Search for the cell housing the specified text and yield its [X, Y] center coordinate. 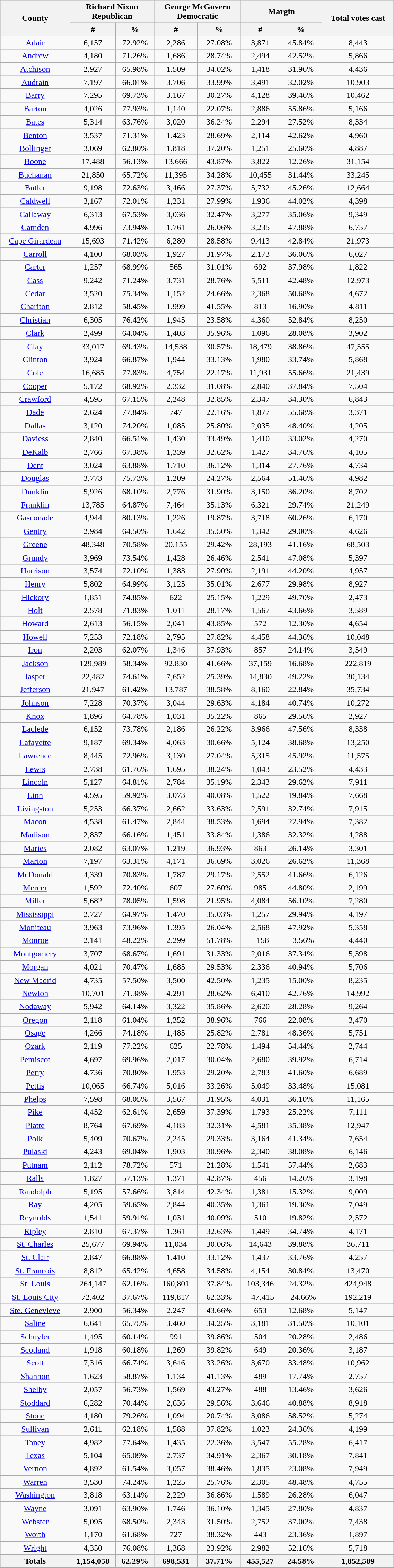
52.84% [301, 320]
9,264 [358, 1006]
St. Charles [35, 1244]
1,877 [260, 412]
4,350 [93, 1548]
5,314 [93, 122]
15.32% [301, 1191]
3,470 [358, 1020]
Pike [35, 1112]
3,718 [260, 518]
73.96% [135, 927]
5,124 [260, 742]
Johnson [35, 703]
26.06% [219, 228]
3,091 [93, 1508]
33.74% [301, 359]
75.34% [135, 293]
7,949 [358, 1469]
1,827 [93, 1178]
3,924 [93, 359]
27.80% [301, 1508]
4,672 [358, 293]
2,683 [358, 1165]
5,127 [93, 782]
1,598 [176, 901]
4,697 [93, 1059]
4,197 [358, 914]
Lincoln [35, 782]
32.74% [301, 809]
5,868 [358, 359]
1,980 [260, 359]
6,410 [260, 993]
2,810 [93, 1231]
4,887 [358, 148]
63.14% [135, 1495]
72.40% [135, 888]
2,294 [260, 122]
70.47% [135, 967]
3,073 [176, 795]
Taney [35, 1442]
74.85% [135, 597]
Margin [281, 12]
64.78% [135, 716]
41.60% [301, 1073]
55.68% [301, 412]
Caldwell [35, 201]
61.42% [135, 690]
7,049 [358, 1204]
Texas [35, 1456]
68.50% [135, 1522]
35.50% [219, 531]
1,395 [176, 927]
32.63% [219, 1231]
77.84% [135, 412]
13,250 [358, 742]
64.14% [135, 1006]
Bollinger [35, 148]
25.22% [301, 1112]
7,598 [93, 1099]
Dade [35, 412]
3,235 [260, 228]
4,892 [93, 1469]
1,449 [260, 1231]
1,945 [176, 320]
4,944 [93, 518]
Lafayette [35, 742]
2,636 [176, 1403]
1,495 [93, 1337]
44.02% [301, 201]
Saline [35, 1323]
66.16% [135, 835]
Bates [35, 122]
2,199 [358, 888]
65.98% [135, 69]
3,567 [176, 1099]
70.58% [135, 544]
38.68% [301, 742]
33.12% [219, 1258]
48,348 [93, 544]
33.84% [219, 835]
31,154 [358, 161]
Lewis [35, 769]
2,620 [260, 1006]
Pulaski [35, 1152]
60.14% [135, 1337]
1,094 [176, 1416]
5,315 [260, 756]
3,822 [260, 161]
57.13% [135, 1178]
11,395 [176, 174]
13,666 [176, 161]
−158 [260, 940]
42.76% [301, 993]
649 [260, 1350]
Newton [35, 993]
92,830 [176, 663]
Shannon [35, 1376]
42.87% [219, 1178]
3,574 [93, 571]
2,494 [260, 56]
3,731 [176, 280]
63.76% [135, 122]
Vernon [35, 1469]
34.91% [219, 1456]
2,781 [260, 1033]
77.93% [135, 109]
1,852,589 [358, 1561]
2,347 [260, 399]
1,588 [176, 1429]
3,670 [260, 1363]
13,785 [93, 505]
23.92% [219, 1548]
County [35, 18]
2,247 [176, 1310]
72.18% [135, 637]
34.25% [219, 1323]
28.58% [219, 241]
51.78% [219, 940]
58.34% [135, 663]
6,757 [358, 228]
28.69% [219, 135]
572 [260, 624]
67.69% [135, 1125]
−3.56% [301, 940]
74.24% [135, 1482]
31.90% [219, 492]
2,752 [260, 1522]
37.67% [135, 1297]
3,491 [260, 82]
15,693 [93, 241]
2,119 [93, 1046]
3,530 [93, 1482]
12.30% [301, 624]
2,035 [260, 426]
10,272 [358, 703]
31.08% [219, 386]
21,439 [358, 373]
1,225 [176, 1482]
72,402 [93, 1297]
48.48% [301, 1482]
13,787 [176, 690]
4,754 [176, 373]
27.82% [219, 637]
Moniteau [35, 927]
6,417 [358, 1442]
Iron [35, 650]
865 [260, 716]
2,613 [93, 624]
26.22% [219, 729]
5,732 [260, 188]
6,146 [358, 1152]
Ozark [35, 1046]
1,023 [260, 1429]
13.46% [301, 1389]
2,737 [176, 1456]
3,322 [176, 1006]
1,851 [93, 597]
30.84% [301, 1271]
32.02% [301, 82]
36.20% [301, 492]
5,926 [93, 492]
3,773 [93, 478]
1,686 [176, 56]
42.62% [301, 135]
4,538 [93, 822]
2,541 [260, 557]
2,982 [260, 1548]
6,313 [93, 214]
Camden [35, 228]
McDonald [35, 875]
33.63% [219, 809]
9,349 [358, 214]
5,751 [358, 1033]
25.60% [301, 148]
21,850 [93, 174]
60.26% [301, 518]
72.01% [135, 201]
1,251 [260, 148]
4,199 [358, 1429]
48.36% [301, 1033]
67.15% [135, 399]
29.00% [301, 531]
24.66% [219, 293]
22.17% [219, 373]
3,537 [93, 135]
Macon [35, 822]
4,031 [260, 1099]
70.44% [135, 1403]
5,682 [93, 901]
22.84% [301, 690]
14,992 [358, 993]
1,691 [176, 954]
74.20% [135, 426]
Cape Girardeau [35, 241]
1,451 [176, 835]
68.10% [135, 492]
Dent [35, 465]
Chariton [35, 307]
5,866 [358, 56]
43.87% [219, 161]
70.80% [135, 1073]
1,746 [176, 1508]
2,776 [176, 492]
37.20% [219, 148]
38.86% [301, 346]
9,009 [358, 1191]
Osage [35, 1033]
47.56% [301, 729]
−24.66% [301, 1297]
51.46% [301, 478]
3,164 [260, 1139]
14,538 [176, 346]
Putnam [35, 1165]
Oregon [35, 1020]
10,048 [358, 637]
63.90% [135, 1508]
3,814 [176, 1191]
2,118 [93, 1020]
75.73% [135, 478]
1,154,058 [93, 1561]
160,801 [176, 1284]
1,096 [260, 333]
1,818 [176, 148]
21,947 [93, 690]
29.17% [219, 875]
1,642 [176, 531]
2,847 [93, 1258]
37,159 [260, 663]
6,843 [358, 399]
2,486 [358, 1337]
2,367 [260, 1456]
59.92% [135, 795]
504 [260, 1337]
1,423 [176, 135]
59.91% [135, 1218]
Total votes cast [358, 18]
1,170 [93, 1535]
37.34% [301, 954]
Adair [35, 43]
1,418 [260, 69]
2,886 [260, 109]
9,198 [93, 188]
43.85% [219, 624]
2,677 [260, 584]
5,195 [93, 1191]
30,134 [358, 676]
1,383 [176, 571]
30.18% [301, 1456]
Jackson [35, 663]
Benton [35, 135]
22.08% [301, 1020]
8,918 [358, 1403]
813 [260, 307]
Miller [35, 901]
20,155 [176, 544]
2,766 [93, 452]
67.37% [135, 1231]
1,897 [358, 1535]
4,105 [358, 452]
1,944 [176, 359]
1,936 [260, 201]
63.31% [135, 861]
2,041 [176, 624]
34.74% [301, 1231]
21,973 [358, 241]
Maries [35, 848]
2,662 [176, 809]
29.53% [219, 967]
2,332 [176, 386]
57.50% [135, 980]
Shelby [35, 1389]
7,464 [176, 505]
6,714 [358, 1059]
33,245 [358, 174]
4,360 [260, 320]
6,641 [93, 1323]
Ray [35, 1204]
16.90% [301, 307]
5,802 [93, 584]
35.01% [219, 584]
3,020 [176, 122]
24.14% [301, 650]
1,822 [358, 267]
2,245 [176, 1139]
2,837 [93, 835]
Knox [35, 716]
766 [260, 1020]
11,575 [358, 756]
69.34% [135, 742]
34.28% [219, 174]
23.52% [301, 769]
14,830 [260, 676]
Daviess [35, 439]
24.36% [301, 1429]
36.86% [219, 1495]
Hickory [35, 597]
14.26% [301, 1178]
1,494 [260, 1046]
Carroll [35, 254]
510 [260, 1218]
St. Clair [35, 1258]
4,755 [358, 1482]
3,069 [93, 148]
54.44% [301, 1046]
27.08% [219, 43]
71.24% [135, 280]
16,685 [93, 373]
66.01% [135, 82]
7,438 [358, 1522]
6,047 [358, 1495]
24.32% [301, 1284]
4,837 [358, 1508]
31.96% [301, 69]
Franklin [35, 505]
8,235 [358, 980]
25.39% [219, 676]
Wright [35, 1548]
31.44% [301, 174]
Perry [35, 1073]
2,336 [260, 967]
3,520 [93, 293]
2,680 [260, 1059]
47.08% [301, 557]
607 [176, 888]
69.04% [135, 1152]
1,787 [176, 875]
77.22% [135, 1046]
71.26% [135, 56]
2,191 [260, 571]
47,555 [358, 346]
40.94% [301, 967]
73.94% [135, 228]
22.07% [219, 109]
64.81% [135, 782]
71.31% [135, 135]
17,488 [93, 161]
1,134 [176, 1376]
24.58% [301, 1561]
3,086 [260, 1416]
5,172 [93, 386]
4,243 [93, 1152]
2,299 [176, 940]
35.96% [219, 333]
6,689 [358, 1073]
45.26% [301, 188]
56.34% [135, 1310]
40.09% [219, 1218]
23.08% [301, 1469]
2,568 [260, 927]
2,173 [260, 254]
1,695 [176, 769]
1,710 [176, 465]
35.13% [219, 505]
9,413 [260, 241]
38.58% [219, 690]
6,280 [176, 241]
36.12% [219, 465]
4,270 [358, 439]
1,314 [260, 465]
8,445 [93, 756]
Howell [35, 637]
Dallas [35, 426]
37.39% [219, 1112]
Washington [35, 1495]
2,591 [260, 809]
40.35% [219, 1204]
5,942 [93, 1006]
61.04% [135, 1020]
5,049 [260, 1086]
Jasper [35, 676]
1,085 [176, 426]
3,125 [176, 584]
7,253 [93, 637]
7,911 [358, 782]
27.37% [219, 188]
Henry [35, 584]
Atchison [35, 69]
32.47% [219, 214]
8,443 [358, 43]
47.88% [301, 228]
4,021 [93, 967]
29.33% [219, 1139]
42.52% [301, 56]
38.46% [219, 1469]
49.70% [301, 597]
6,157 [93, 43]
5,409 [93, 1139]
30.04% [219, 1059]
40.74% [301, 703]
1,371 [176, 1178]
68.92% [135, 386]
36.06% [301, 254]
1,269 [176, 1350]
2,738 [93, 769]
Gasconade [35, 518]
2,624 [93, 412]
Marion [35, 861]
Mercer [35, 888]
3,187 [358, 1350]
4,184 [260, 703]
72.92% [135, 43]
1,569 [176, 1389]
55.66% [301, 373]
58.45% [135, 307]
991 [176, 1337]
4,100 [93, 254]
77.83% [135, 373]
35.03% [219, 914]
16.68% [301, 663]
27.60% [219, 888]
33.13% [219, 359]
10,455 [260, 174]
11,034 [176, 1244]
7,295 [93, 95]
3,301 [358, 848]
Worth [35, 1535]
62.16% [135, 1284]
1,231 [176, 201]
129,989 [93, 663]
31.01% [219, 267]
Dunklin [35, 492]
66.37% [135, 809]
Harrison [35, 571]
4,154 [260, 1271]
863 [260, 848]
60.18% [135, 1350]
62.07% [135, 650]
12.26% [301, 161]
1,592 [93, 888]
7,504 [358, 386]
49.22% [301, 676]
Howard [35, 624]
Ste. Genevieve [35, 1310]
70.83% [135, 875]
30.57% [219, 346]
1,470 [176, 914]
35.06% [301, 214]
4,291 [176, 993]
70.37% [135, 703]
64.87% [135, 505]
6,282 [93, 1403]
Randolph [35, 1191]
2,784 [176, 782]
61.47% [135, 822]
28.08% [301, 333]
19.84% [301, 795]
3,150 [260, 492]
26.04% [219, 927]
42.84% [301, 241]
Pemiscot [35, 1059]
37.98% [301, 267]
456 [260, 1178]
35.38% [301, 1125]
6,152 [93, 729]
28.17% [219, 611]
17.74% [301, 1376]
72.63% [135, 188]
7,841 [358, 1456]
Pettis [35, 1086]
3,024 [93, 465]
18,479 [260, 346]
28.62% [219, 993]
23.58% [219, 320]
33.76% [301, 1258]
2,473 [358, 597]
Scotland [35, 1350]
30.27% [219, 95]
6,126 [358, 875]
27.90% [219, 571]
Andrew [35, 56]
4,736 [93, 1073]
5,016 [176, 1086]
Ralls [35, 1178]
29.62% [301, 782]
1,140 [176, 109]
4,957 [358, 571]
4,183 [176, 1125]
443 [260, 1535]
1,352 [176, 1020]
857 [260, 650]
4,960 [358, 135]
1,209 [176, 478]
5,511 [260, 280]
Christian [35, 320]
Lawrence [35, 756]
1,435 [176, 1442]
1,623 [93, 1376]
34.02% [219, 69]
10,962 [358, 1363]
Ripley [35, 1231]
12,947 [358, 1125]
74.18% [135, 1033]
2,900 [93, 1310]
Linn [35, 795]
15,081 [358, 1086]
192,219 [358, 1297]
22,482 [93, 676]
71.38% [135, 993]
1,896 [93, 716]
30.96% [219, 1152]
2,795 [176, 637]
61.54% [135, 1469]
1,368 [176, 1548]
26.46% [219, 557]
2,305 [260, 1482]
George McGovernDemocratic [198, 12]
29.74% [301, 505]
5,274 [358, 1416]
St. Louis [35, 1284]
Monroe [35, 940]
4,063 [176, 742]
69.43% [135, 346]
10,065 [93, 1086]
7,652 [176, 676]
4,452 [93, 1112]
6,170 [358, 518]
77.64% [135, 1442]
2,114 [260, 135]
1,011 [176, 611]
Sullivan [35, 1429]
12,664 [358, 188]
1,999 [176, 307]
Boone [35, 161]
1,522 [260, 795]
2,659 [176, 1112]
28.28% [301, 1006]
Warren [35, 1482]
7,668 [358, 795]
25.76% [219, 1482]
44.80% [301, 888]
4,458 [260, 637]
43.27% [219, 1389]
65.42% [135, 1271]
33.49% [219, 439]
Douglas [35, 478]
1,589 [260, 1495]
3,026 [260, 861]
5,095 [93, 1522]
62.33% [219, 1297]
31.33% [219, 954]
45.92% [301, 756]
37.93% [219, 650]
21,249 [358, 505]
35.86% [219, 1006]
8,702 [358, 492]
Wayne [35, 1508]
2,186 [176, 729]
3,706 [176, 82]
4,339 [93, 875]
2,368 [260, 293]
32.85% [219, 399]
11,931 [260, 373]
222,819 [358, 663]
9,242 [93, 280]
1,043 [260, 769]
3,547 [260, 1442]
2,340 [260, 1152]
2,727 [93, 914]
5,253 [93, 809]
4,433 [358, 769]
66.87% [135, 359]
7,915 [358, 809]
8,160 [260, 690]
Greene [35, 544]
56.15% [135, 624]
4,735 [93, 980]
73.54% [135, 557]
3,969 [93, 557]
3,181 [260, 1323]
34.76% [301, 452]
2,141 [93, 940]
Clay [35, 346]
Morgan [35, 967]
2,812 [93, 307]
50.68% [301, 293]
3,198 [358, 1178]
41.13% [219, 1376]
1,918 [93, 1350]
27.04% [219, 756]
27.76% [301, 465]
−47,415 [260, 1297]
488 [260, 1389]
10,701 [93, 993]
10,903 [358, 82]
25,677 [93, 1244]
6,027 [358, 254]
38.08% [301, 1152]
Totals [35, 1561]
62.80% [135, 148]
12.68% [301, 1310]
20.74% [219, 1416]
Cedar [35, 293]
71.83% [135, 611]
Schuyler [35, 1337]
7,280 [358, 901]
22.78% [219, 1046]
Mississippi [35, 914]
5,706 [358, 967]
2,248 [176, 399]
4,734 [358, 465]
1,427 [260, 452]
3,500 [176, 980]
62.61% [135, 1112]
24.27% [219, 478]
32.32% [301, 835]
1,485 [176, 1033]
8,334 [358, 122]
38.32% [219, 1535]
71.42% [135, 241]
28.76% [219, 280]
68.67% [135, 954]
2,112 [93, 1165]
St. Francois [35, 1271]
1,235 [260, 980]
33,017 [93, 346]
2,057 [93, 1389]
Platte [35, 1125]
65.75% [135, 1323]
1,761 [176, 228]
27.99% [219, 201]
48.22% [135, 940]
1,345 [260, 1508]
4,026 [93, 109]
70.67% [135, 1139]
4,654 [358, 624]
41.34% [301, 1139]
19.87% [219, 518]
1,953 [176, 1073]
Cole [35, 373]
21.95% [219, 901]
9,187 [93, 742]
5,398 [358, 954]
2,757 [358, 1376]
4,084 [260, 901]
2,552 [260, 875]
35,734 [358, 690]
29.20% [219, 1073]
1,428 [176, 557]
42.34% [219, 1191]
2,286 [176, 43]
747 [176, 412]
65.09% [135, 1456]
2,229 [176, 1495]
38.96% [219, 1020]
65.72% [135, 174]
2,572 [358, 1218]
1,381 [260, 1191]
62.18% [135, 1429]
4,257 [358, 1258]
2,203 [93, 650]
55.86% [301, 109]
63.88% [135, 465]
39.86% [219, 1337]
57.44% [301, 1165]
23.36% [301, 1535]
1,430 [176, 439]
56.73% [135, 1389]
Crawford [35, 399]
5,358 [358, 927]
1,152 [176, 293]
73.78% [135, 729]
Gentry [35, 531]
Reynolds [35, 1218]
3,707 [93, 954]
10,462 [358, 95]
39.92% [301, 1059]
36,711 [358, 1244]
34.58% [219, 1271]
63.07% [135, 848]
8,927 [358, 584]
1,793 [260, 1112]
3,130 [176, 756]
40.88% [301, 1403]
4,658 [176, 1271]
4,266 [93, 1033]
Stone [35, 1416]
3,036 [176, 214]
22.16% [219, 412]
1,229 [260, 597]
37.00% [301, 1522]
622 [176, 597]
64.97% [135, 914]
56.10% [301, 901]
32.62% [219, 452]
35.19% [219, 782]
27.52% [301, 122]
Madison [35, 835]
64.50% [135, 531]
58.52% [301, 1416]
64.99% [135, 584]
37.82% [219, 1429]
55.28% [301, 1442]
3,963 [93, 927]
7,228 [93, 703]
3,902 [358, 333]
1,835 [260, 1469]
3,549 [358, 650]
Richard NixonRepublican [112, 12]
78.05% [135, 901]
19.82% [301, 1218]
2,744 [358, 1046]
625 [176, 1046]
11,368 [358, 861]
25.82% [219, 1033]
1,437 [260, 1258]
Carter [35, 267]
58.87% [135, 1376]
7,382 [358, 822]
59.65% [135, 1204]
1,346 [176, 650]
2,783 [260, 1073]
15.00% [301, 980]
25.80% [219, 426]
45.84% [301, 43]
698,531 [176, 1561]
30.66% [219, 742]
3,871 [260, 43]
5,397 [358, 557]
22.36% [219, 1442]
5,166 [358, 109]
Barton [35, 109]
Buchanan [35, 174]
57.66% [135, 1191]
455,527 [260, 1561]
Cooper [35, 386]
Barry [35, 95]
1,685 [176, 967]
2,499 [93, 333]
26.14% [301, 848]
47.92% [301, 927]
3,589 [358, 611]
5,718 [358, 1548]
565 [176, 267]
3,120 [93, 426]
Phelps [35, 1099]
72.96% [135, 756]
67.38% [135, 452]
48.40% [301, 426]
1,226 [176, 518]
68,503 [358, 544]
Callaway [35, 214]
1,403 [176, 333]
21.28% [219, 1165]
4,996 [93, 228]
985 [260, 888]
41.55% [219, 307]
31.97% [219, 254]
3,057 [176, 1469]
78.72% [135, 1165]
Stoddard [35, 1403]
Butler [35, 188]
1,386 [260, 835]
44.36% [301, 637]
69.96% [135, 1059]
4,626 [358, 531]
8,338 [358, 729]
6,321 [260, 505]
DeKalb [35, 452]
28.74% [219, 56]
Montgomery [35, 954]
20.28% [301, 1337]
35.22% [219, 716]
Polk [35, 1139]
30.06% [219, 1244]
74.61% [135, 676]
4,440 [358, 940]
66.51% [135, 439]
424,948 [358, 1284]
69.73% [135, 95]
1,219 [176, 848]
4,581 [260, 1125]
2,611 [93, 1429]
727 [176, 1535]
68.05% [135, 1099]
32.31% [219, 1125]
29.98% [301, 584]
692 [260, 267]
Clark [35, 333]
44.20% [301, 571]
69.94% [135, 1244]
79.26% [135, 1416]
20.36% [301, 1350]
11,165 [358, 1099]
14,643 [260, 1244]
29.42% [219, 544]
3,044 [176, 703]
Jefferson [35, 690]
3,818 [93, 1495]
1,339 [176, 452]
1,567 [260, 611]
61.76% [135, 769]
1,927 [176, 254]
119,817 [176, 1297]
489 [260, 1376]
64.04% [135, 333]
3,626 [358, 1389]
1,694 [260, 822]
1,509 [176, 69]
Webster [35, 1522]
38.53% [219, 822]
3,277 [260, 214]
1,342 [260, 531]
Livingston [35, 809]
Scott [35, 1363]
39.88% [301, 1244]
36.69% [219, 861]
29.94% [301, 914]
52.16% [301, 1548]
39.82% [219, 1350]
68.99% [135, 267]
36.24% [219, 122]
41.16% [301, 544]
5,104 [93, 1456]
34.30% [301, 399]
4,398 [358, 201]
Laclede [35, 729]
36.93% [219, 848]
33.99% [219, 82]
3,371 [358, 412]
3,466 [176, 188]
2,016 [260, 954]
31.95% [219, 1099]
72.10% [135, 571]
61.68% [135, 1535]
10,101 [358, 1323]
8,764 [93, 1125]
2,578 [93, 611]
264,147 [93, 1284]
26.28% [301, 1495]
New Madrid [35, 980]
3,966 [260, 729]
4,288 [358, 835]
67.53% [135, 214]
13,470 [358, 1271]
7,654 [358, 1139]
Audrain [35, 82]
68.03% [135, 254]
4,811 [358, 307]
Nodaway [35, 1006]
653 [260, 1310]
4,128 [260, 95]
66.88% [135, 1258]
103,346 [260, 1284]
76.42% [135, 320]
571 [176, 1165]
39.46% [301, 95]
2,017 [176, 1059]
Holt [35, 611]
8,812 [93, 1271]
7,111 [358, 1112]
3,460 [176, 1323]
29.63% [219, 703]
38.24% [219, 769]
2,984 [93, 531]
42.48% [301, 280]
7,316 [93, 1363]
1,903 [176, 1152]
37.71% [219, 1561]
62.29% [135, 1561]
80.13% [135, 518]
2,564 [260, 478]
6,305 [93, 320]
26.62% [301, 861]
28,193 [260, 544]
Grundy [35, 557]
St. Louis City [35, 1297]
33.02% [301, 439]
8,250 [358, 320]
Cass [35, 280]
42.50% [219, 980]
Clinton [35, 359]
25.15% [219, 597]
22.94% [301, 822]
5,147 [358, 1310]
2,082 [93, 848]
56.13% [135, 161]
4,436 [358, 69]
12,973 [358, 280]
76.08% [135, 1548]
19.30% [301, 1204]
40.08% [219, 795]
